Output the [X, Y] coordinate of the center of the cell containing the given text.  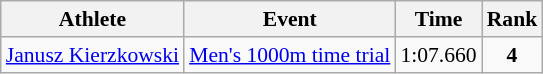
Time [438, 19]
Janusz Kierzkowski [92, 55]
1:07.660 [438, 55]
Rank [512, 19]
4 [512, 55]
Men's 1000m time trial [290, 55]
Event [290, 19]
Athlete [92, 19]
